Search for the cell housing the specified text and yield its [x, y] center coordinate. 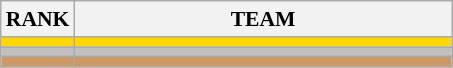
TEAM [262, 19]
RANK [38, 19]
